For the text-containing cell, return its midpoint in [x, y] coordinate format. 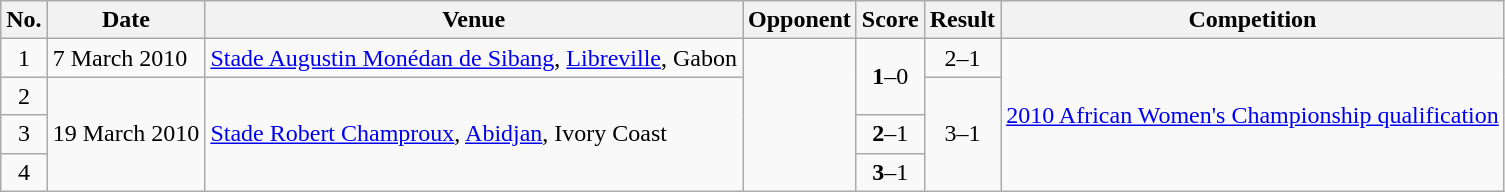
4 [24, 172]
Competition [1253, 20]
Stade Augustin Monédan de Sibang, Libreville, Gabon [474, 58]
2 [24, 96]
Venue [474, 20]
1–0 [890, 77]
Score [890, 20]
Opponent [800, 20]
1 [24, 58]
Date [126, 20]
7 March 2010 [126, 58]
2010 African Women's Championship qualification [1253, 115]
No. [24, 20]
3 [24, 134]
19 March 2010 [126, 134]
Stade Robert Champroux, Abidjan, Ivory Coast [474, 134]
Result [962, 20]
